Locate the cell with the specified text and output its [X, Y] center coordinate. 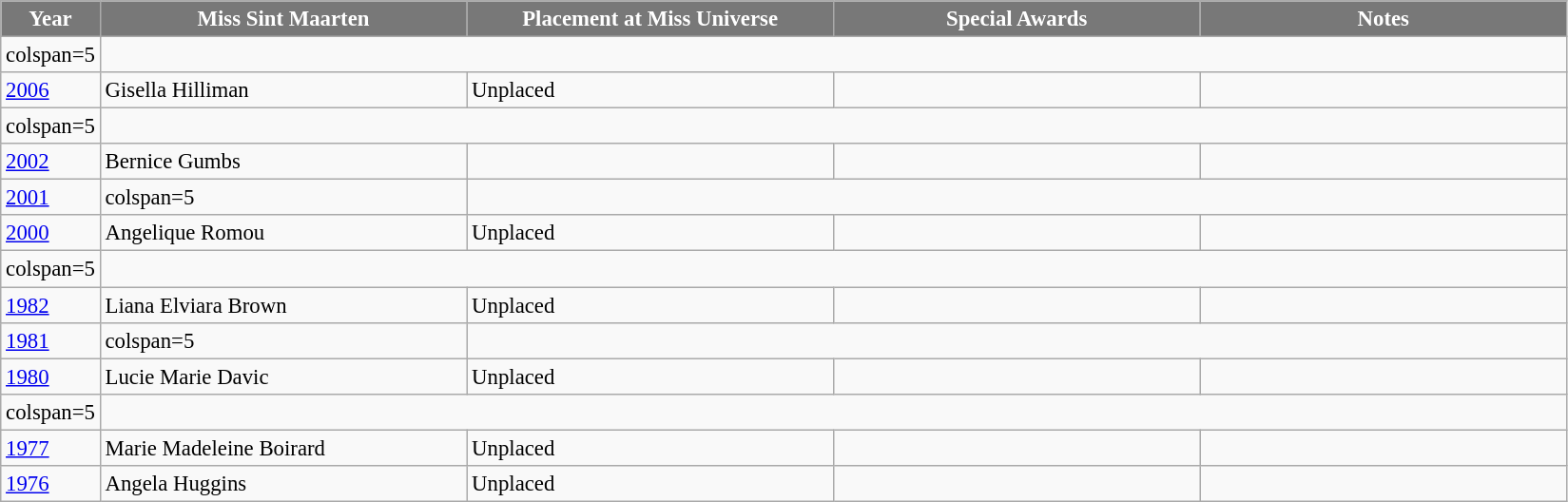
Special Awards [1016, 19]
Miss Sint Maarten [283, 19]
Notes [1384, 19]
2006 [50, 90]
Angelique Romou [283, 233]
2001 [50, 198]
Marie Madeleine Boirard [283, 448]
Angela Huggins [283, 484]
Year [50, 19]
1976 [50, 484]
Lucie Marie Davic [283, 376]
Gisella Hilliman [283, 90]
1977 [50, 448]
Liana Elviara Brown [283, 305]
2002 [50, 162]
2000 [50, 233]
1982 [50, 305]
Bernice Gumbs [283, 162]
Placement at Miss Universe [650, 19]
1980 [50, 376]
1981 [50, 340]
